Provide the [X, Y] coordinate of the cell's center where the given text is located.  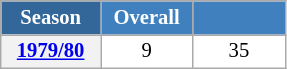
Season [51, 17]
Overall [146, 17]
1979/80 [51, 51]
35 [239, 51]
9 [146, 51]
